Output the (X, Y) coordinate of the center of the cell containing the given text.  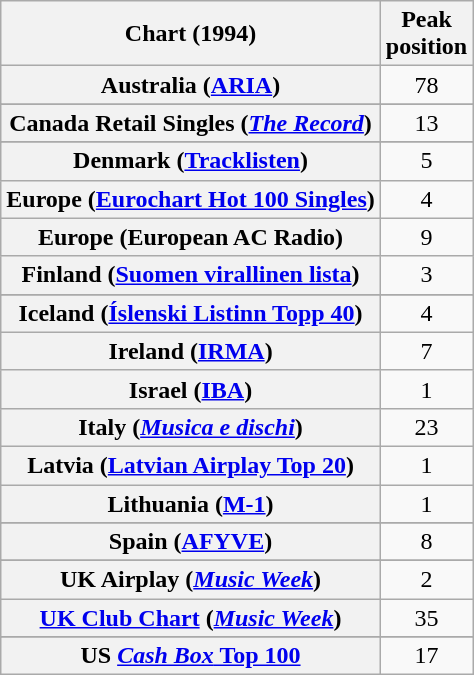
Australia (ARIA) (191, 85)
2 (426, 580)
Latvia (Latvian Airplay Top 20) (191, 465)
Peakposition (426, 34)
7 (426, 351)
3 (426, 275)
Italy (Musica e dischi) (191, 427)
Denmark (Tracklisten) (191, 161)
23 (426, 427)
Chart (1994) (191, 34)
13 (426, 123)
Finland (Suomen virallinen lista) (191, 275)
35 (426, 618)
Canada Retail Singles (The Record) (191, 123)
17 (426, 656)
US Cash Box Top 100 (191, 656)
Europe (Eurochart Hot 100 Singles) (191, 199)
Iceland (Íslenski Listinn Topp 40) (191, 313)
Europe (European AC Radio) (191, 237)
UK Airplay (Music Week) (191, 580)
UK Club Chart (Music Week) (191, 618)
78 (426, 85)
5 (426, 161)
Lithuania (M-1) (191, 503)
8 (426, 542)
Ireland (IRMA) (191, 351)
9 (426, 237)
Spain (AFYVE) (191, 542)
Israel (IBA) (191, 389)
